Output the [X, Y] coordinate of the center of the cell containing the given text.  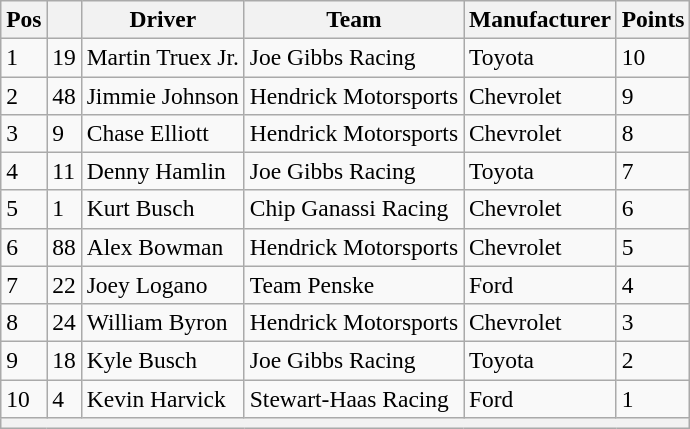
Chase Elliott [162, 133]
Alex Bowman [162, 247]
Driver [162, 19]
Team Penske [354, 285]
48 [64, 95]
11 [64, 171]
Chip Ganassi Racing [354, 209]
Joey Logano [162, 285]
19 [64, 57]
Jimmie Johnson [162, 95]
18 [64, 360]
24 [64, 322]
22 [64, 285]
Kyle Busch [162, 360]
Kevin Harvick [162, 398]
Manufacturer [540, 19]
Martin Truex Jr. [162, 57]
Team [354, 19]
Points [653, 19]
Denny Hamlin [162, 171]
William Byron [162, 322]
88 [64, 247]
Stewart-Haas Racing [354, 398]
Pos [24, 19]
Kurt Busch [162, 209]
